Search for the cell housing the specified text and yield its [X, Y] center coordinate. 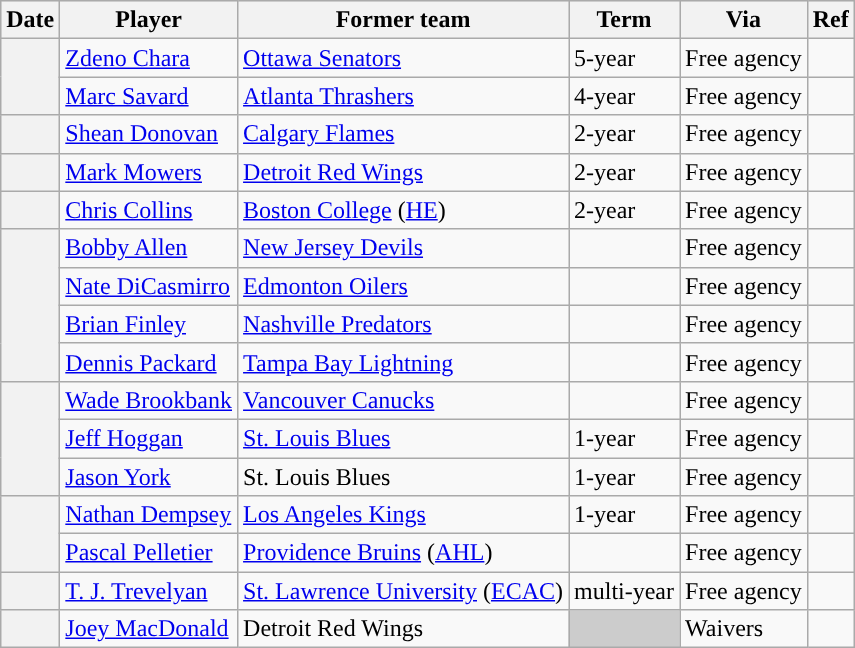
Zdeno Chara [149, 58]
4-year [624, 96]
Ottawa Senators [404, 58]
Tampa Bay Lightning [404, 362]
Marc Savard [149, 96]
Jason York [149, 477]
Atlanta Thrashers [404, 96]
St. Lawrence University (ECAC) [404, 591]
T. J. Trevelyan [149, 591]
Jeff Hoggan [149, 438]
Edmonton Oilers [404, 286]
5-year [624, 58]
Bobby Allen [149, 248]
Joey MacDonald [149, 629]
Shean Donovan [149, 134]
Pascal Pelletier [149, 553]
Date [30, 20]
Nate DiCasmirro [149, 286]
Waivers [744, 629]
Via [744, 20]
Former team [404, 20]
Term [624, 20]
Boston College (HE) [404, 210]
Chris Collins [149, 210]
Dennis Packard [149, 362]
Nathan Dempsey [149, 515]
Vancouver Canucks [404, 400]
Nashville Predators [404, 324]
Mark Mowers [149, 172]
Player [149, 20]
Brian Finley [149, 324]
Los Angeles Kings [404, 515]
Calgary Flames [404, 134]
New Jersey Devils [404, 248]
Ref [830, 20]
Wade Brookbank [149, 400]
multi-year [624, 591]
Providence Bruins (AHL) [404, 553]
